Identify which cell holds the provided text, then report its [x, y] central coordinate. 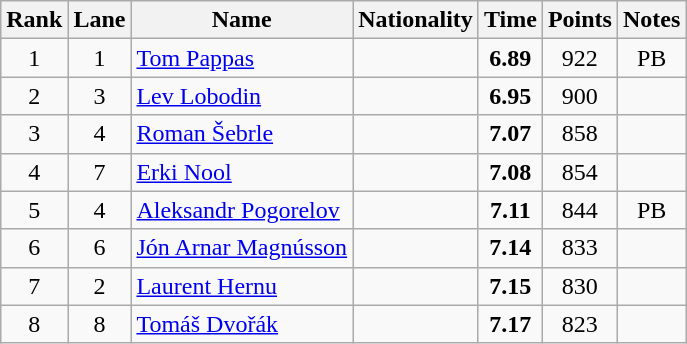
Lane [100, 20]
7.08 [510, 172]
6.95 [510, 96]
7.14 [510, 248]
7.07 [510, 134]
Lev Lobodin [242, 96]
830 [580, 286]
Time [510, 20]
854 [580, 172]
6.89 [510, 58]
922 [580, 58]
Tomáš Dvořák [242, 324]
Jón Arnar Magnússon [242, 248]
Notes [651, 20]
7.15 [510, 286]
833 [580, 248]
Laurent Hernu [242, 286]
Rank [34, 20]
Tom Pappas [242, 58]
7.11 [510, 210]
5 [34, 210]
858 [580, 134]
844 [580, 210]
823 [580, 324]
Roman Šebrle [242, 134]
Erki Nool [242, 172]
7.17 [510, 324]
Points [580, 20]
900 [580, 96]
Name [242, 20]
Aleksandr Pogorelov [242, 210]
Nationality [416, 20]
